Locate the cell with the specified text and output its [X, Y] center coordinate. 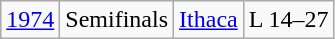
L 14–27 [288, 20]
1974 [30, 20]
Semifinals [117, 20]
Ithaca [209, 20]
